Determine the [x, y] coordinate at the center of the cell enclosing the given text.  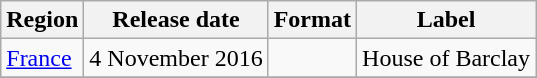
France [42, 58]
Format [312, 20]
House of Barclay [446, 58]
Release date [176, 20]
4 November 2016 [176, 58]
Label [446, 20]
Region [42, 20]
